Search for the cell housing the specified text and yield its [X, Y] center coordinate. 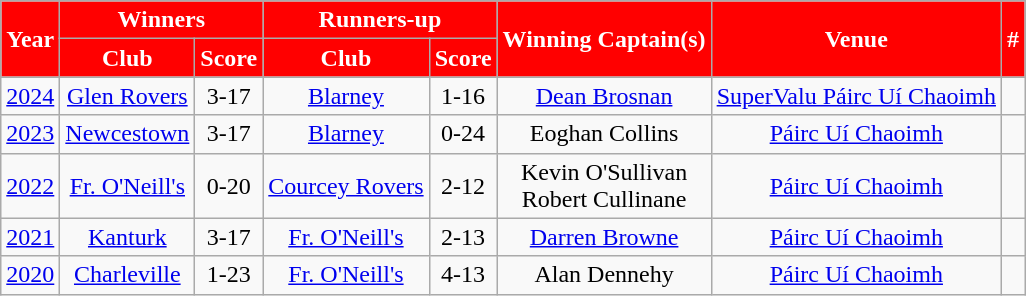
2022 [30, 186]
2020 [30, 275]
SuperValu Páirc Uí Chaoimh [856, 96]
2021 [30, 237]
2023 [30, 134]
2024 [30, 96]
1-16 [463, 96]
# [1012, 39]
Kanturk [128, 237]
Charleville [128, 275]
Winning Captain(s) [604, 39]
Kevin O'SullivanRobert Cullinane [604, 186]
Alan Dennehy [604, 275]
Winners [162, 20]
Venue [856, 39]
Glen Rovers [128, 96]
1-23 [229, 275]
Darren Browne [604, 237]
Newcestown [128, 134]
Eoghan Collins [604, 134]
Year [30, 39]
Courcey Rovers [346, 186]
Dean Brosnan [604, 96]
Runners-up [380, 20]
4-13 [463, 275]
2-13 [463, 237]
0-24 [463, 134]
0-20 [229, 186]
2-12 [463, 186]
